Provide the [X, Y] coordinate of the cell's center where the given text is located.  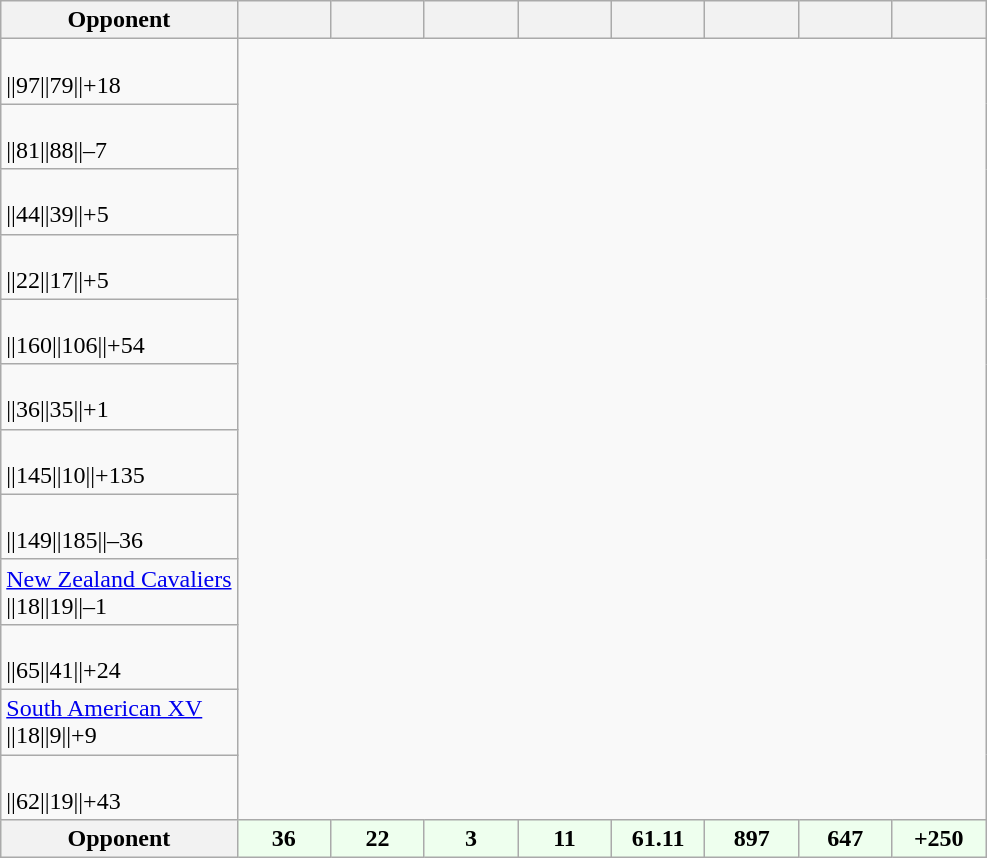
61.11 [658, 839]
||160||106||+54 [119, 332]
11 [565, 839]
3 [471, 839]
36 [284, 839]
||36||35||+1 [119, 396]
New Zealand Cavaliers||18||19||–1 [119, 592]
||145||10||+135 [119, 462]
||81||88||–7 [119, 136]
||62||19||+43 [119, 786]
||97||79||+18 [119, 72]
South American XV||18||9||+9 [119, 722]
647 [845, 839]
897 [752, 839]
+250 [939, 839]
||149||185||–36 [119, 526]
||65||41||+24 [119, 656]
22 [378, 839]
||44||39||+5 [119, 202]
||22||17||+5 [119, 266]
